Provide the [x, y] coordinate of the cell's center where the given text is located.  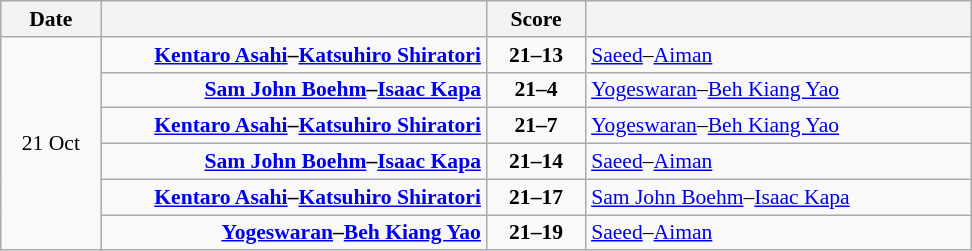
21–4 [536, 90]
21–14 [536, 162]
21–13 [536, 55]
21–19 [536, 233]
21–7 [536, 126]
21–17 [536, 197]
Date [51, 19]
21 Oct [51, 144]
Score [536, 19]
